Search for the cell housing the specified text and yield its (x, y) center coordinate. 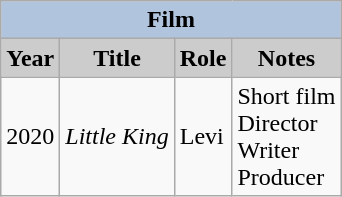
2020 (30, 136)
Title (117, 58)
Notes (286, 58)
Levi (203, 136)
Little King (117, 136)
Short film Director Writer Producer (286, 136)
Role (203, 58)
Film (171, 20)
Year (30, 58)
